Identify which cell holds the provided text, then report its [X, Y] central coordinate. 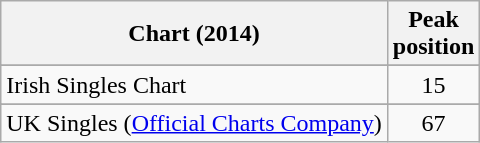
Chart (2014) [194, 34]
67 [433, 123]
Irish Singles Chart [194, 85]
15 [433, 85]
UK Singles (Official Charts Company) [194, 123]
Peakposition [433, 34]
